Identify which cell holds the provided text, then report its [X, Y] central coordinate. 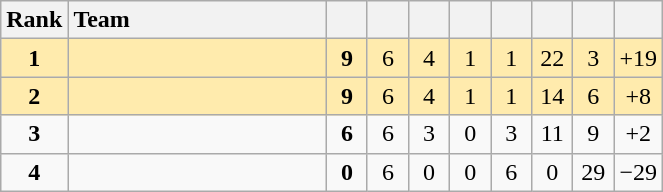
22 [552, 58]
14 [552, 96]
+2 [638, 134]
Rank [34, 20]
2 [34, 96]
Team [198, 20]
11 [552, 134]
+8 [638, 96]
29 [594, 172]
+19 [638, 58]
−29 [638, 172]
